Find where the given text appears and provide that cell's center as (X, Y) coordinate. 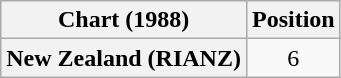
6 (293, 58)
New Zealand (RIANZ) (124, 58)
Position (293, 20)
Chart (1988) (124, 20)
